Output the [X, Y] coordinate of the center of the cell containing the given text.  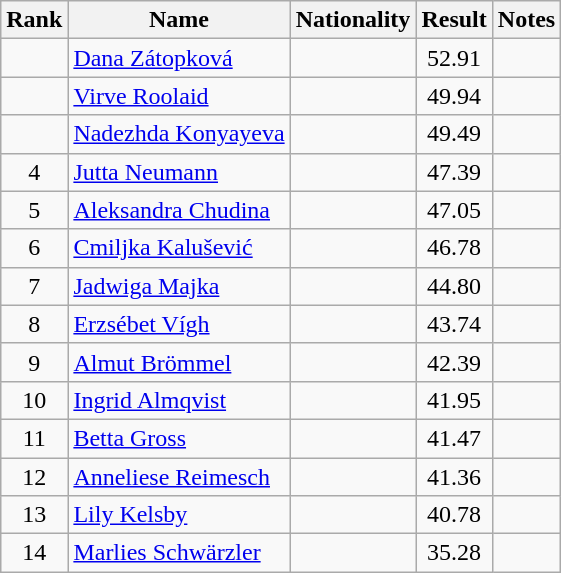
6 [34, 248]
12 [34, 477]
40.78 [454, 515]
47.05 [454, 210]
11 [34, 438]
4 [34, 172]
Cmiljka Kalušević [179, 248]
Almut Brömmel [179, 362]
35.28 [454, 553]
13 [34, 515]
Marlies Schwärzler [179, 553]
41.95 [454, 400]
43.74 [454, 324]
9 [34, 362]
Notes [526, 20]
10 [34, 400]
47.39 [454, 172]
Dana Zátopková [179, 58]
42.39 [454, 362]
Anneliese Reimesch [179, 477]
Lily Kelsby [179, 515]
46.78 [454, 248]
Result [454, 20]
52.91 [454, 58]
41.36 [454, 477]
Rank [34, 20]
14 [34, 553]
7 [34, 286]
Virve Roolaid [179, 96]
Nationality [353, 20]
49.49 [454, 134]
Nadezhda Konyayeva [179, 134]
Ingrid Almqvist [179, 400]
Jadwiga Majka [179, 286]
8 [34, 324]
44.80 [454, 286]
41.47 [454, 438]
5 [34, 210]
Jutta Neumann [179, 172]
Name [179, 20]
Betta Gross [179, 438]
Aleksandra Chudina [179, 210]
Erzsébet Vígh [179, 324]
49.94 [454, 96]
